Return the [x, y] coordinate for the center point of the cell that contains the specified text.  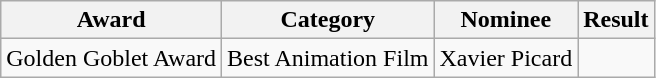
Golden Goblet Award [112, 58]
Xavier Picard [506, 58]
Result [616, 20]
Best Animation Film [328, 58]
Award [112, 20]
Category [328, 20]
Nominee [506, 20]
